Search for the cell housing the specified text and yield its [x, y] center coordinate. 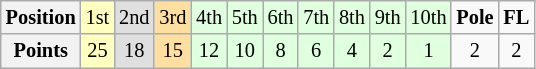
4 [352, 51]
15 [172, 51]
Points [41, 51]
8 [281, 51]
FL [516, 17]
3rd [172, 17]
9th [388, 17]
6 [316, 51]
12 [209, 51]
18 [134, 51]
10 [245, 51]
8th [352, 17]
25 [98, 51]
Position [41, 17]
2nd [134, 17]
6th [281, 17]
1st [98, 17]
5th [245, 17]
1 [429, 51]
Pole [474, 17]
10th [429, 17]
7th [316, 17]
4th [209, 17]
